Locate the cell with the specified text and output its [x, y] center coordinate. 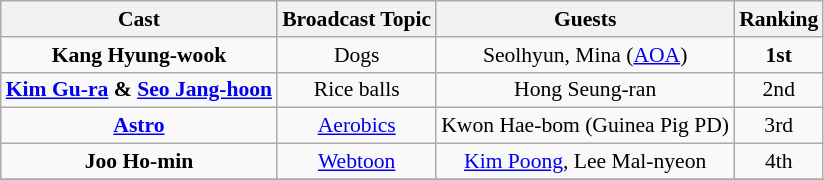
Astro [139, 126]
2nd [778, 90]
Joo Ho-min [139, 162]
1st [778, 55]
Webtoon [356, 162]
Aerobics [356, 126]
Guests [585, 19]
Rice balls [356, 90]
3rd [778, 126]
Kang Hyung-wook [139, 55]
Seolhyun, Mina (AOA) [585, 55]
Hong Seung-ran [585, 90]
Dogs [356, 55]
Broadcast Topic [356, 19]
Ranking [778, 19]
Kwon Hae-bom (Guinea Pig PD) [585, 126]
4th [778, 162]
Kim Poong, Lee Mal-nyeon [585, 162]
Kim Gu-ra & Seo Jang-hoon [139, 90]
Cast [139, 19]
